Locate the cell with the specified text and output its [X, Y] center coordinate. 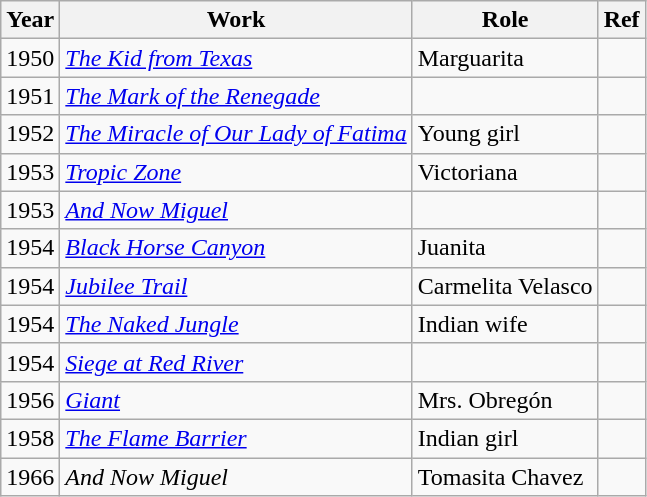
1952 [30, 134]
1956 [30, 400]
Marguarita [505, 58]
The Kid from Texas [236, 58]
Giant [236, 400]
Indian wife [505, 324]
1966 [30, 477]
The Flame Barrier [236, 438]
Ref [622, 20]
Tropic Zone [236, 172]
Juanita [505, 248]
Tomasita Chavez [505, 477]
The Mark of the Renegade [236, 96]
Young girl [505, 134]
Work [236, 20]
1958 [30, 438]
1950 [30, 58]
The Naked Jungle [236, 324]
Indian girl [505, 438]
Jubilee Trail [236, 286]
Black Horse Canyon [236, 248]
Victoriana [505, 172]
The Miracle of Our Lady of Fatima [236, 134]
Year [30, 20]
Siege at Red River [236, 362]
Carmelita Velasco [505, 286]
Mrs. Obregón [505, 400]
Role [505, 20]
1951 [30, 96]
